From the cell containing the given text, extract its center point as (x, y) coordinate. 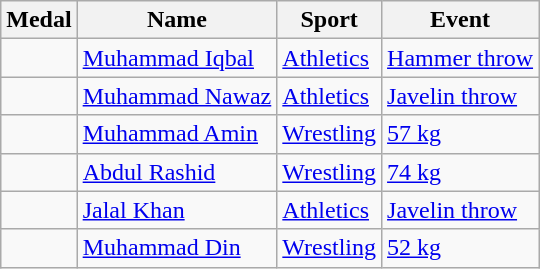
Muhammad Amin (177, 134)
57 kg (460, 134)
Name (177, 20)
Muhammad Din (177, 248)
Sport (330, 20)
Medal (39, 20)
Hammer throw (460, 58)
52 kg (460, 248)
Muhammad Nawaz (177, 96)
Event (460, 20)
Muhammad Iqbal (177, 58)
Jalal Khan (177, 210)
Abdul Rashid (177, 172)
74 kg (460, 172)
